Locate the cell with the specified text and output its (X, Y) center coordinate. 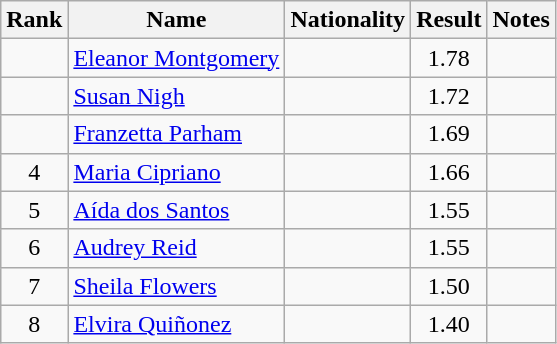
Result (449, 20)
Rank (34, 20)
7 (34, 286)
Elvira Quiñonez (176, 324)
Nationality (348, 20)
1.72 (449, 96)
8 (34, 324)
1.50 (449, 286)
5 (34, 210)
6 (34, 248)
1.78 (449, 58)
1.66 (449, 172)
Sheila Flowers (176, 286)
Eleanor Montgomery (176, 58)
Susan Nigh (176, 96)
4 (34, 172)
Aída dos Santos (176, 210)
1.69 (449, 134)
Audrey Reid (176, 248)
1.40 (449, 324)
Maria Cipriano (176, 172)
Name (176, 20)
Franzetta Parham (176, 134)
Notes (521, 20)
